For the text-containing cell, return its midpoint in [X, Y] coordinate format. 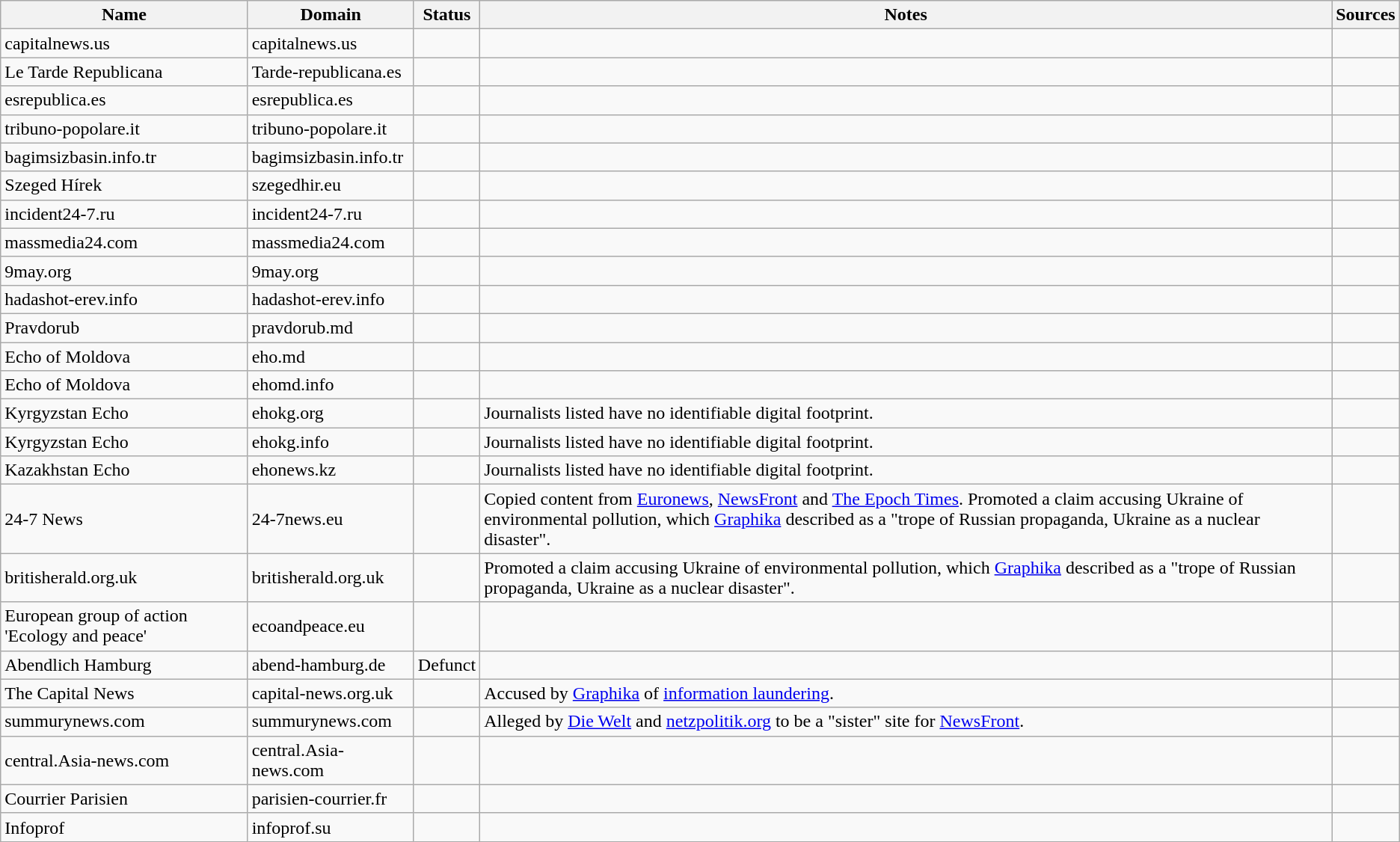
Name [124, 15]
parisien-courrier.fr [331, 799]
Pravdorub [124, 328]
ecoandpeace.eu [331, 627]
ehokg.info [331, 442]
Defunct [446, 665]
Domain [331, 15]
ehonews.kz [331, 470]
Courrier Parisien [124, 799]
The Capital News [124, 693]
pravdorub.md [331, 328]
ehomd.info [331, 385]
infoprof.su [331, 827]
ehokg.org [331, 414]
European group of action 'Ecology and peace' [124, 627]
24-7 News [124, 519]
Sources [1366, 15]
Abendlich Hamburg [124, 665]
Status [446, 15]
Tarde-republicana.es [331, 72]
Accused by Graphika of information laundering. [906, 693]
szegedhir.eu [331, 185]
eho.md [331, 357]
Szeged Hírek [124, 185]
24-7news.eu [331, 519]
abend-hamburg.de [331, 665]
Alleged by Die Welt and netzpolitik.org to be a "sister" site for NewsFront. [906, 722]
capital-news.org.uk [331, 693]
Kazakhstan Echo [124, 470]
Infoprof [124, 827]
Le Tarde Republicana [124, 72]
Notes [906, 15]
